Search for the cell housing the specified text and yield its [X, Y] center coordinate. 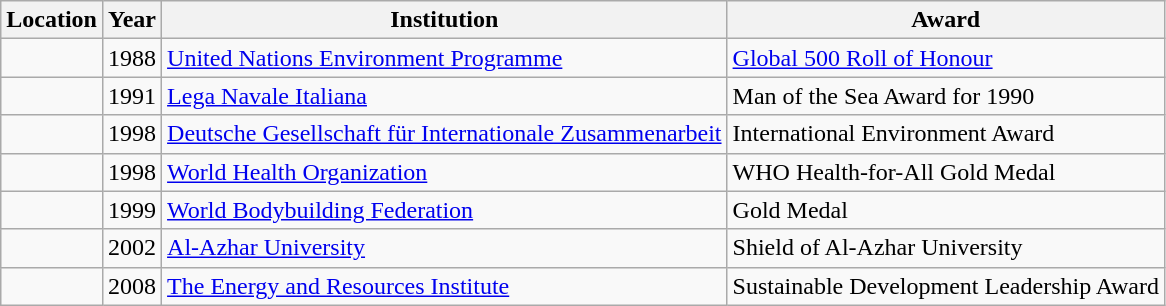
1988 [132, 58]
The Energy and Resources Institute [445, 286]
2008 [132, 286]
International Environment Award [946, 134]
1991 [132, 96]
World Health Organization [445, 172]
Award [946, 20]
Year [132, 20]
Sustainable Development Leadership Award [946, 286]
1999 [132, 210]
WHO Health-for-All Gold Medal [946, 172]
Global 500 Roll of Honour [946, 58]
Location [52, 20]
World Bodybuilding Federation [445, 210]
Lega Navale Italiana [445, 96]
United Nations Environment Programme [445, 58]
Shield of Al-Azhar University [946, 248]
Man of the Sea Award for 1990 [946, 96]
Institution [445, 20]
Deutsche Gesellschaft für Internationale Zusammenarbeit [445, 134]
2002 [132, 248]
Gold Medal [946, 210]
Al-Azhar University [445, 248]
